Return the (X, Y) coordinate for the center point of the cell that contains the specified text.  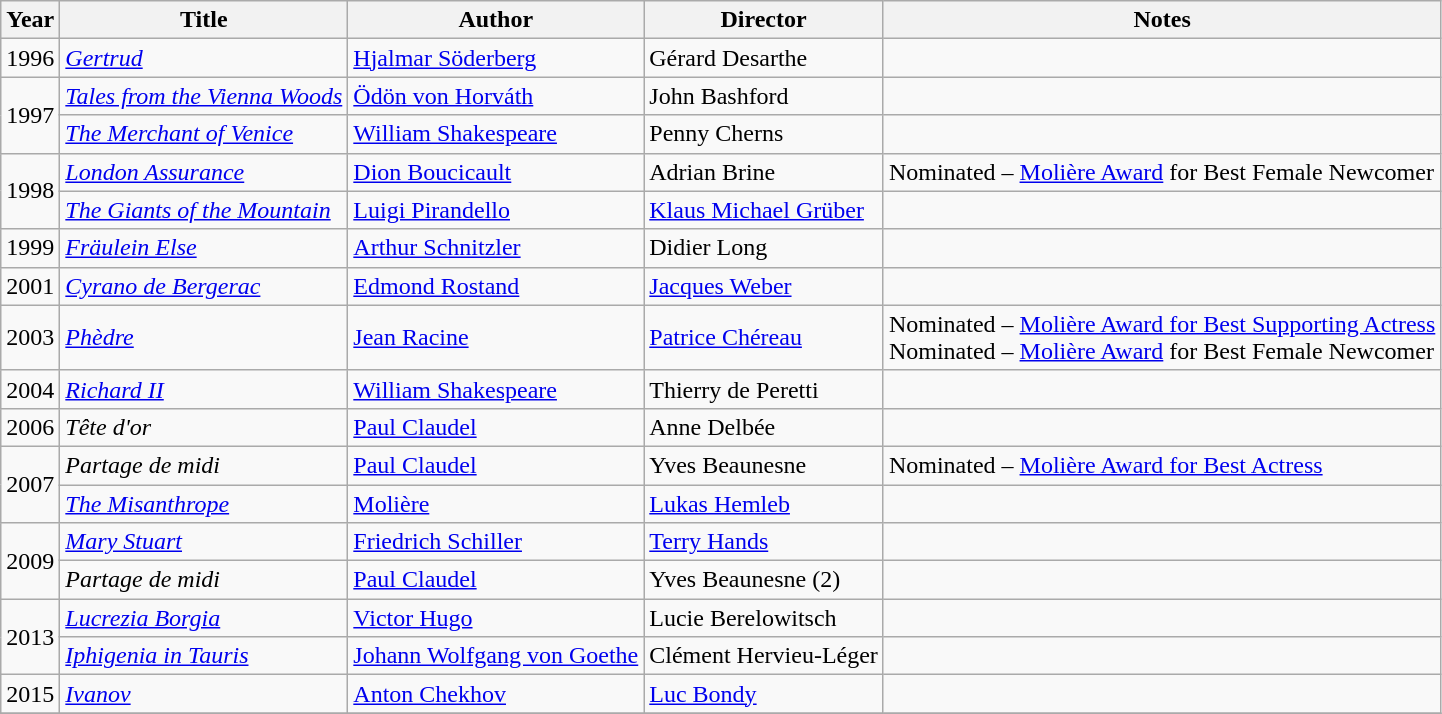
Anton Chekhov (496, 694)
Year (30, 20)
Jean Racine (496, 338)
Yves Beaunesne (764, 465)
Victor Hugo (496, 618)
2003 (30, 338)
Johann Wolfgang von Goethe (496, 656)
Iphigenia in Tauris (204, 656)
Title (204, 20)
Jacques Weber (764, 286)
2006 (30, 427)
Nominated – Molière Award for Best Actress (1162, 465)
1999 (30, 248)
Thierry de Peretti (764, 389)
Fräulein Else (204, 248)
Edmond Rostand (496, 286)
John Bashford (764, 96)
Molière (496, 503)
2004 (30, 389)
Clément Hervieu-Léger (764, 656)
Richard II (204, 389)
Terry Hands (764, 542)
Luc Bondy (764, 694)
Director (764, 20)
Phèdre (204, 338)
Cyrano de Bergerac (204, 286)
Didier Long (764, 248)
Arthur Schnitzler (496, 248)
Mary Stuart (204, 542)
Patrice Chéreau (764, 338)
Ödön von Horváth (496, 96)
Lukas Hemleb (764, 503)
Yves Beaunesne (2) (764, 580)
Ivanov (204, 694)
The Misanthrope (204, 503)
Tête d'or (204, 427)
Adrian Brine (764, 172)
Lucrezia Borgia (204, 618)
1996 (30, 58)
Anne Delbée (764, 427)
Friedrich Schiller (496, 542)
2007 (30, 484)
Gertrud (204, 58)
Notes (1162, 20)
Klaus Michael Grüber (764, 210)
Lucie Berelowitsch (764, 618)
2015 (30, 694)
The Merchant of Venice (204, 134)
2013 (30, 637)
2009 (30, 561)
1998 (30, 191)
Dion Boucicault (496, 172)
Penny Cherns (764, 134)
Gérard Desarthe (764, 58)
Tales from the Vienna Woods (204, 96)
1997 (30, 115)
Hjalmar Söderberg (496, 58)
London Assurance (204, 172)
The Giants of the Mountain (204, 210)
2001 (30, 286)
Author (496, 20)
Luigi Pirandello (496, 210)
Nominated – Molière Award for Best Supporting ActressNominated – Molière Award for Best Female Newcomer (1162, 338)
Nominated – Molière Award for Best Female Newcomer (1162, 172)
